Scan for the cell matching the given text and deliver its [x, y] coordinate at center. 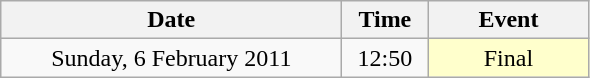
Final [508, 58]
Sunday, 6 February 2011 [172, 58]
Event [508, 20]
Date [172, 20]
12:50 [385, 58]
Time [385, 20]
